Extract the (x, y) coordinate from the center of the cell holding the provided text.  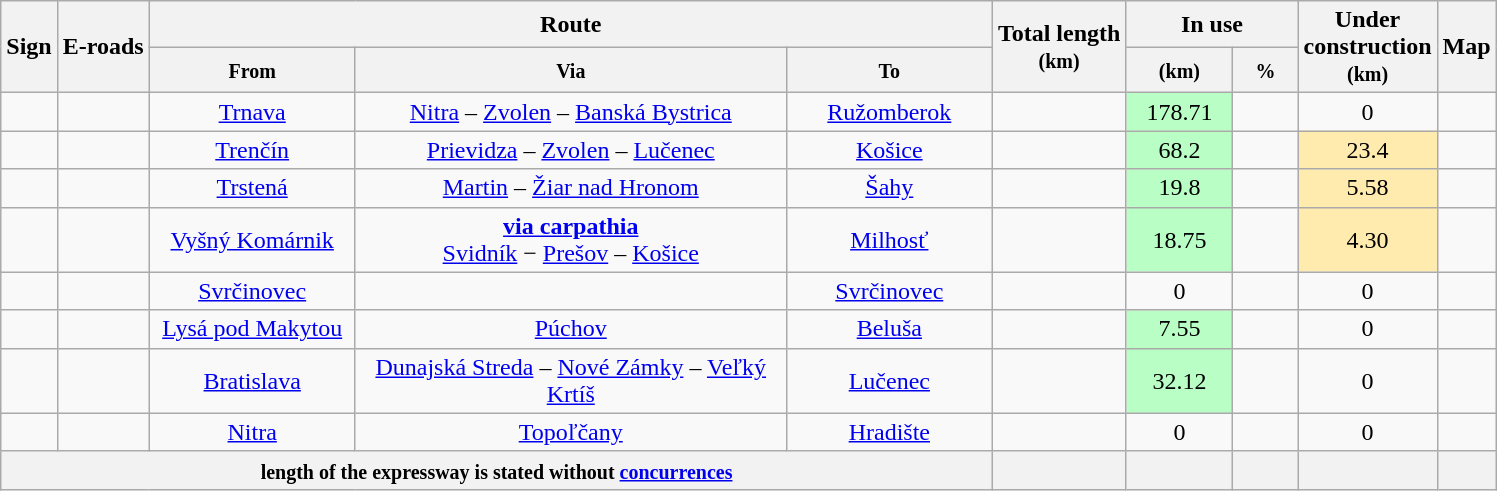
32.12 (1180, 380)
Vyšný Komárnik (252, 240)
Underconstruction(km) (1368, 47)
Trstená (252, 188)
(km) (1180, 70)
Púchov (570, 329)
Sign (29, 47)
Trnava (252, 112)
Bratislava (252, 380)
Košice (889, 150)
Milhosť (889, 240)
178.71 (1180, 112)
Nitra (252, 432)
Lučenec (889, 380)
Total length(km) (1059, 47)
19.8 (1180, 188)
% (1266, 70)
Beluša (889, 329)
18.75 (1180, 240)
Lysá pod Makytou (252, 329)
Nitra – Zvolen – Banská Bystrica (570, 112)
Prievidza – Zvolen – Lučenec (570, 150)
68.2 (1180, 150)
Martin – Žiar nad Hronom (570, 188)
Ružomberok (889, 112)
Šahy (889, 188)
Dunajská Streda – Nové Zámky – Veľký Krtíš (570, 380)
5.58 (1368, 188)
7.55 (1180, 329)
Map (1466, 47)
Topoľčany (570, 432)
23.4 (1368, 150)
E-roads (103, 47)
length of the expressway is stated without concurrences (497, 470)
via carpathiaSvidník − Prešov – Košice (570, 240)
Trenčín (252, 150)
Via (570, 70)
Route (570, 24)
Hradište (889, 432)
In use (1212, 24)
To (889, 70)
4.30 (1368, 240)
From (252, 70)
